Pinpoint the cell where the given text exists, returning its (X, Y) midpoint coordinate. 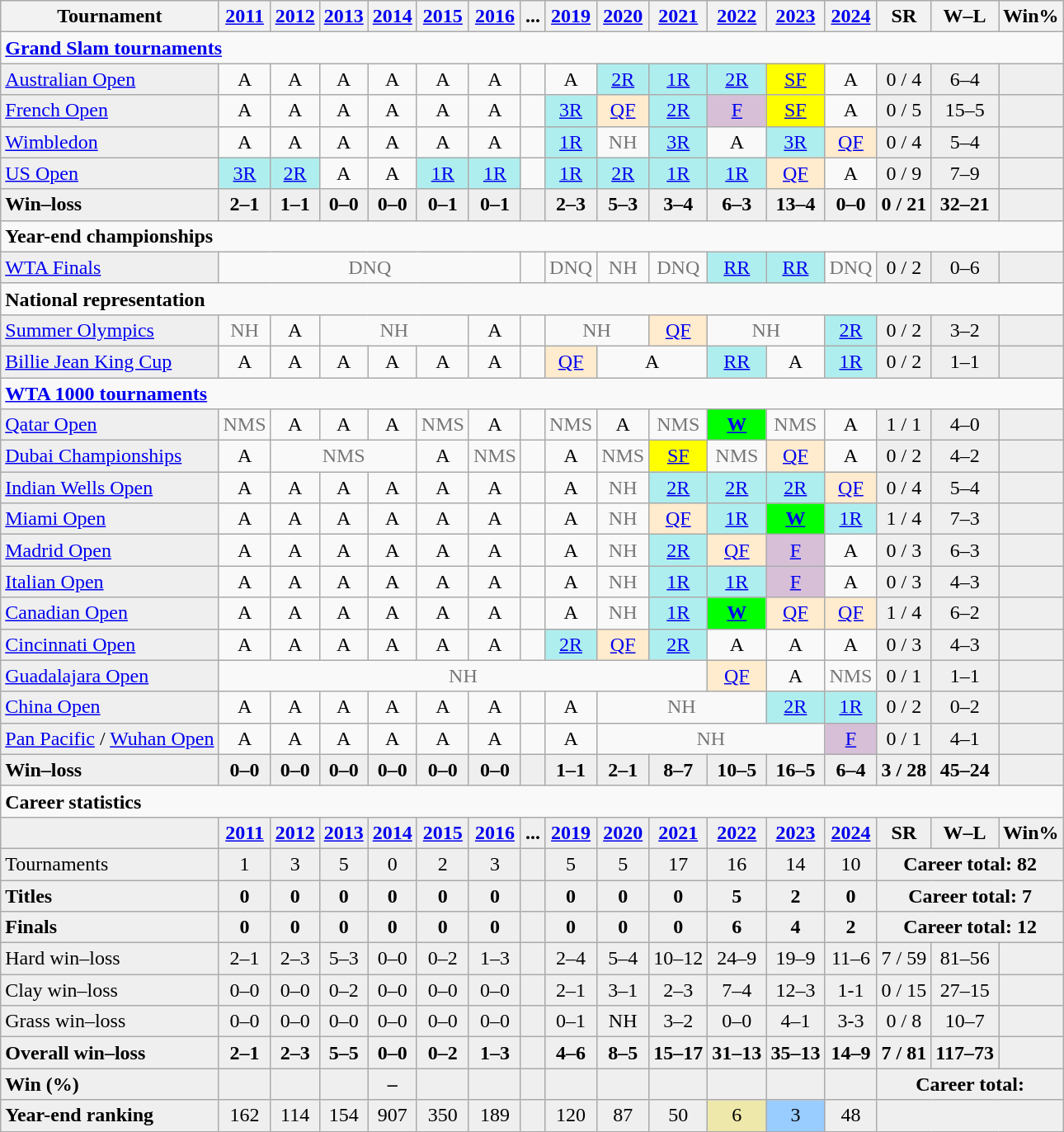
12–3 (795, 990)
50 (678, 1115)
7 / 81 (904, 1053)
162 (244, 1115)
32–21 (965, 205)
1 (244, 864)
4–2 (965, 456)
0 / 9 (904, 173)
7–4 (737, 990)
Grass win–loss (110, 1021)
National representation (532, 299)
0 / 21 (904, 205)
0 / 15 (904, 990)
0–6 (965, 267)
14–9 (851, 1053)
45–24 (965, 770)
2–4 (571, 959)
0 / 8 (904, 1021)
Miami Open (110, 519)
Year-end championships (532, 236)
Australian Open (110, 79)
4–0 (965, 425)
French Open (110, 111)
1-1 (851, 990)
Qatar Open (110, 425)
Indian Wells Open (110, 488)
31–13 (737, 1053)
6–2 (965, 613)
10–5 (737, 770)
Pan Pacific / Wuhan Open (110, 738)
11–6 (851, 959)
China Open (110, 707)
7–9 (965, 173)
Tournament (110, 17)
10–7 (965, 1021)
10 (851, 864)
Grand Slam tournaments (532, 48)
US Open (110, 173)
Madrid Open (110, 550)
17 (678, 864)
350 (442, 1115)
154 (343, 1115)
Year-end ranking (110, 1115)
19–9 (795, 959)
15–5 (965, 111)
114 (295, 1115)
14 (795, 864)
81–56 (965, 959)
Career total: 82 (970, 864)
10–12 (678, 959)
1 / 1 (904, 425)
Wimbledon (110, 142)
Billie Jean King Cup (110, 361)
Italian Open (110, 582)
Career total: (970, 1084)
Hard win–loss (110, 959)
4–6 (571, 1053)
7 / 59 (904, 959)
Career total: 12 (970, 927)
Dubai Championships (110, 456)
Guadalajara Open (110, 676)
120 (571, 1115)
– (393, 1084)
48 (851, 1115)
13–4 (795, 205)
3 / 28 (904, 770)
15–17 (678, 1053)
87 (624, 1115)
Summer Olympics (110, 330)
0 / 5 (904, 111)
3-3 (851, 1021)
8–7 (678, 770)
4 (795, 927)
3–4 (678, 205)
16 (737, 864)
Canadian Open (110, 613)
Finals (110, 927)
907 (393, 1115)
3–1 (624, 990)
Cincinnati Open (110, 644)
Career statistics (532, 801)
Overall win–loss (110, 1053)
35–13 (795, 1053)
WTA Finals (110, 267)
Tournaments (110, 864)
24–9 (737, 959)
Win (%) (110, 1084)
Clay win–loss (110, 990)
7–3 (965, 519)
Titles (110, 895)
WTA 1000 tournaments (532, 394)
5–5 (343, 1053)
16–5 (795, 770)
8–5 (624, 1053)
117–73 (965, 1053)
27–15 (965, 990)
Career total: 7 (970, 895)
189 (495, 1115)
